Return [x, y] of the center of cell containing provided text 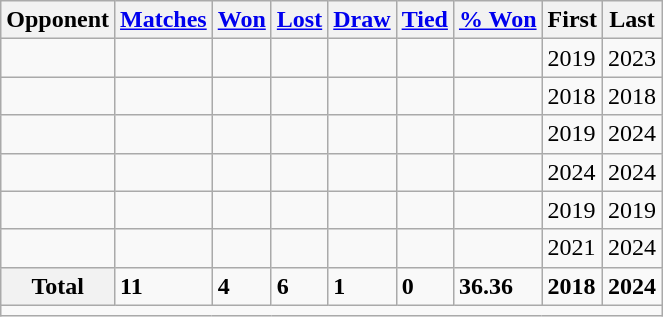
Opponent [58, 20]
% Won [498, 20]
2021 [572, 248]
6 [299, 286]
4 [242, 286]
0 [424, 286]
Matches [164, 20]
11 [164, 286]
Last [632, 20]
36.36 [498, 286]
Won [242, 20]
Draw [362, 20]
Total [58, 286]
1 [362, 286]
First [572, 20]
Lost [299, 20]
Tied [424, 20]
2023 [632, 58]
